For the text-containing cell, return its midpoint in (X, Y) coordinate format. 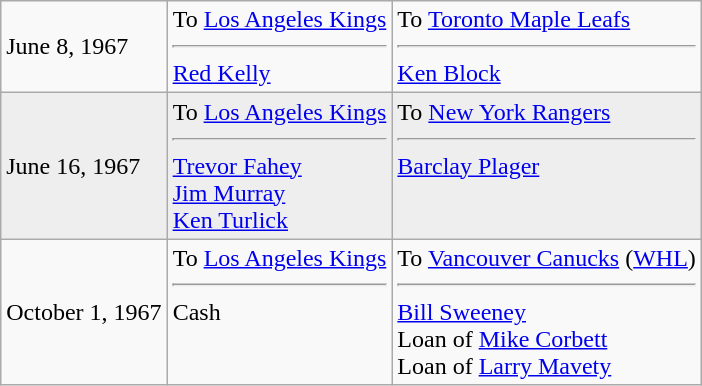
October 1, 1967 (84, 312)
To New York RangersBarclay Plager (547, 166)
To Vancouver Canucks (WHL)Bill Sweeney Loan of Mike Corbett Loan of Larry Mavety (547, 312)
June 8, 1967 (84, 47)
June 16, 1967 (84, 166)
To Los Angeles KingsRed Kelly (280, 47)
To Los Angeles KingsTrevor Fahey Jim Murray Ken Turlick (280, 166)
To Los Angeles KingsCash (280, 312)
To Toronto Maple LeafsKen Block (547, 47)
